Identify which cell holds the provided text, then report its [x, y] central coordinate. 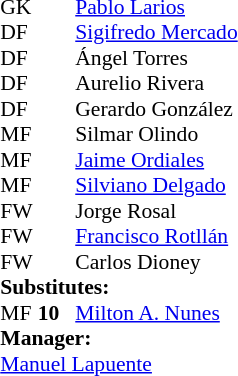
Substitutes: [118, 287]
Jorge Rosal [156, 211]
Ángel Torres [156, 58]
Manager: [118, 339]
Aurelio Rivera [156, 83]
10 [57, 313]
Milton A. Nunes [156, 313]
Gerardo González [156, 109]
Sigifredo Mercado [156, 33]
Silmar Olindo [156, 135]
Francisco Rotllán [156, 237]
Jaime Ordiales [156, 160]
Silviano Delgado [156, 185]
Carlos Dioney [156, 262]
